Return (X, Y) of the center of cell containing provided text 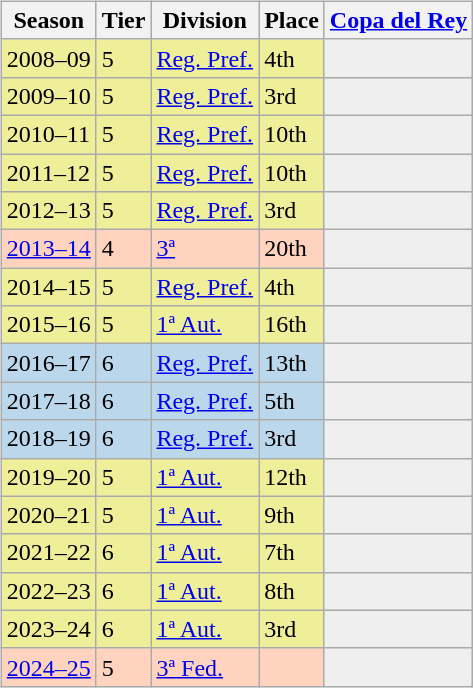
Place (292, 20)
5th (292, 401)
2009–10 (48, 96)
20th (292, 249)
4 (124, 249)
Season (48, 20)
3ª Fed. (205, 667)
2012–13 (48, 211)
Copa del Rey (398, 20)
2014–15 (48, 287)
2017–18 (48, 401)
2024–25 (48, 667)
2011–12 (48, 173)
12th (292, 477)
13th (292, 363)
2023–24 (48, 629)
2013–14 (48, 249)
2018–19 (48, 439)
9th (292, 515)
2008–09 (48, 58)
2019–20 (48, 477)
2010–11 (48, 134)
2016–17 (48, 363)
3ª (205, 249)
Tier (124, 20)
7th (292, 553)
2021–22 (48, 553)
2022–23 (48, 591)
2015–16 (48, 325)
16th (292, 325)
2020–21 (48, 515)
Division (205, 20)
8th (292, 591)
